Locate the cell with the specified text and output its (x, y) center coordinate. 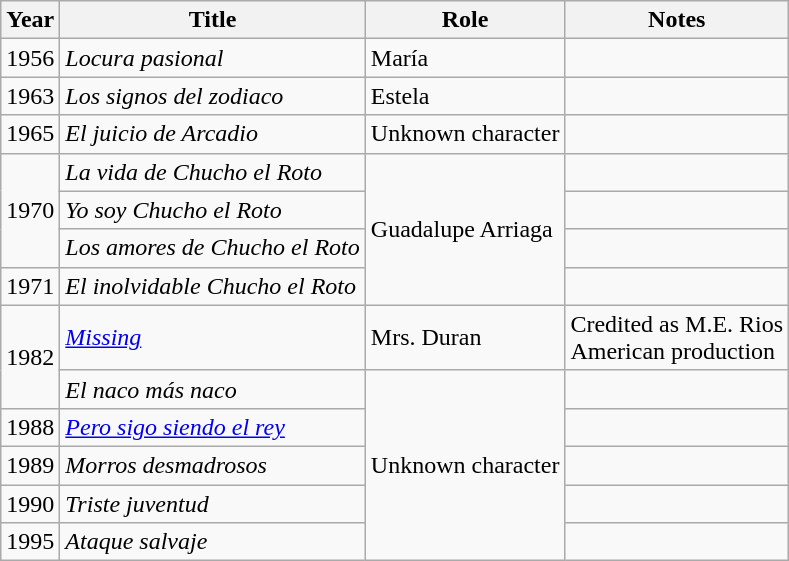
Title (212, 20)
La vida de Chucho el Roto (212, 172)
1970 (30, 210)
El inolvidable Chucho el Roto (212, 286)
Mrs. Duran (465, 338)
1988 (30, 427)
El naco más naco (212, 389)
Guadalupe Arriaga (465, 229)
1965 (30, 134)
María (465, 58)
1982 (30, 356)
Role (465, 20)
1956 (30, 58)
El juicio de Arcadio (212, 134)
Morros desmadrosos (212, 465)
1963 (30, 96)
Locura pasional (212, 58)
1989 (30, 465)
Triste juventud (212, 503)
1995 (30, 542)
Year (30, 20)
Ataque salvaje (212, 542)
Credited as M.E. RiosAmerican production (677, 338)
Missing (212, 338)
Estela (465, 96)
Los signos del zodiaco (212, 96)
Los amores de Chucho el Roto (212, 248)
Pero sigo siendo el rey (212, 427)
1971 (30, 286)
Yo soy Chucho el Roto (212, 210)
Notes (677, 20)
1990 (30, 503)
